Return the (X, Y) coordinate for the center point of the cell that contains the specified text.  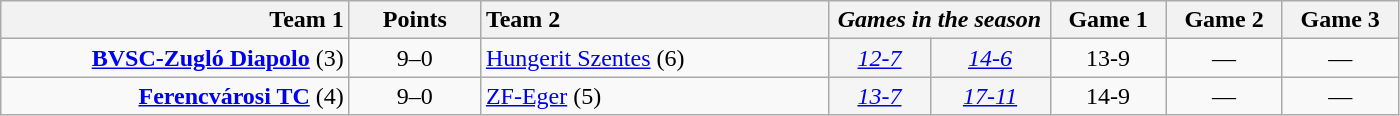
Team 1 (176, 20)
Ferencvárosi TC (4) (176, 96)
13-7 (880, 96)
14-6 (990, 58)
Hungerit Szentes (6) (654, 58)
13-9 (1108, 58)
14-9 (1108, 96)
Game 3 (1340, 20)
Game 1 (1108, 20)
Game 2 (1224, 20)
Games in the season (940, 20)
ZF-Eger (5) (654, 96)
12-7 (880, 58)
Points (414, 20)
BVSC-Zugló Diapolo (3) (176, 58)
17-11 (990, 96)
Team 2 (654, 20)
